Output the [x, y] coordinate of the center of the cell containing the given text.  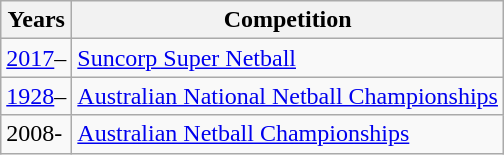
Australian National Netball Championships [288, 96]
Australian Netball Championships [288, 134]
2017– [36, 58]
Suncorp Super Netball [288, 58]
Years [36, 20]
1928– [36, 96]
Competition [288, 20]
2008- [36, 134]
